Pinpoint the cell where the given text exists, returning its [x, y] midpoint coordinate. 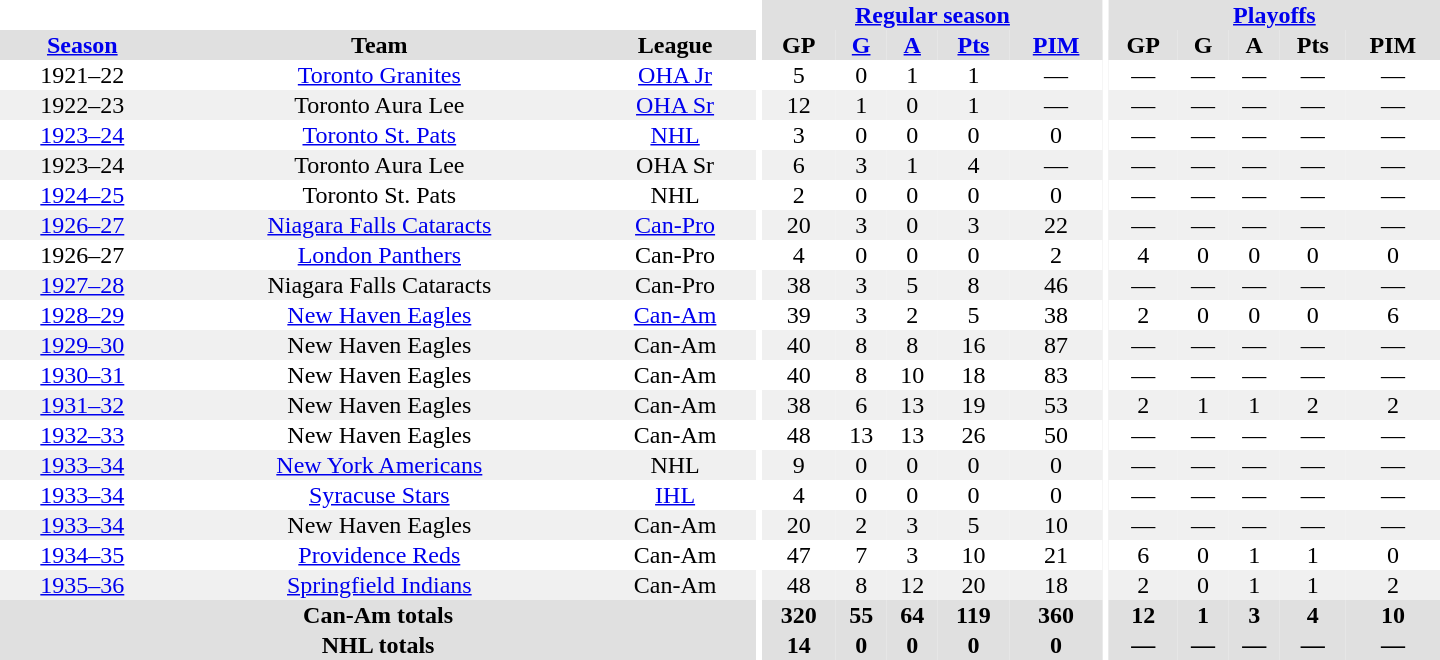
19 [974, 405]
1922–23 [82, 105]
1930–31 [82, 375]
14 [799, 645]
1934–35 [82, 555]
320 [799, 615]
9 [799, 465]
1931–32 [82, 405]
Can-Am totals [378, 615]
83 [1056, 375]
Providence Reds [380, 555]
Syracuse Stars [380, 495]
Regular season [932, 15]
7 [862, 555]
46 [1056, 285]
26 [974, 435]
87 [1056, 345]
1928–29 [82, 315]
39 [799, 315]
NHL totals [378, 645]
1924–25 [82, 195]
119 [974, 615]
22 [1056, 225]
1921–22 [82, 75]
London Panthers [380, 255]
OHA Jr [675, 75]
Team [380, 45]
League [675, 45]
360 [1056, 615]
47 [799, 555]
Season [82, 45]
1927–28 [82, 285]
IHL [675, 495]
Playoffs [1274, 15]
New York Americans [380, 465]
Springfield Indians [380, 585]
1929–30 [82, 345]
21 [1056, 555]
53 [1056, 405]
50 [1056, 435]
16 [974, 345]
64 [912, 615]
55 [862, 615]
1932–33 [82, 435]
1935–36 [82, 585]
Toronto Granites [380, 75]
